For the text-containing cell, return its midpoint in (x, y) coordinate format. 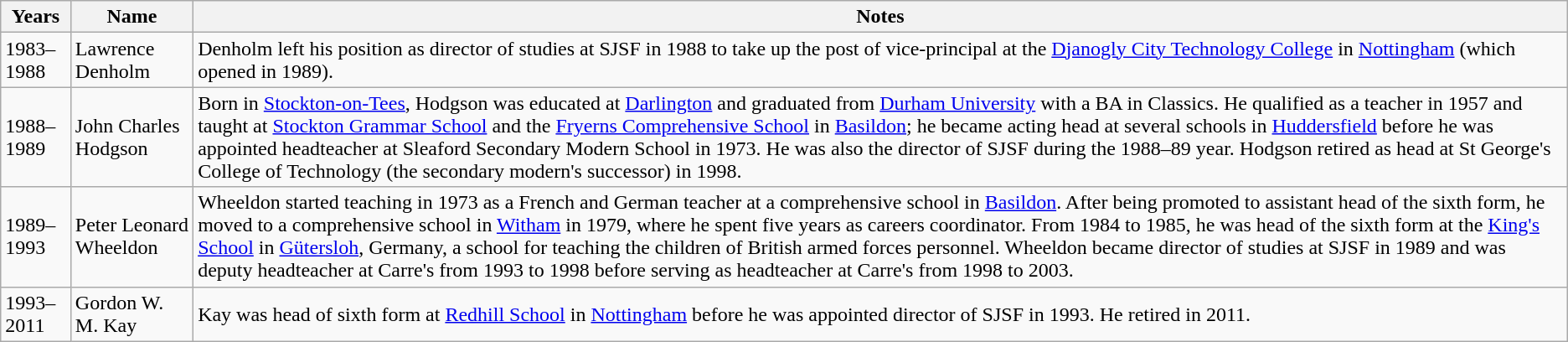
1989–1993 (36, 236)
Lawrence Denholm (132, 60)
Years (36, 17)
1993–2011 (36, 313)
John Charles Hodgson (132, 137)
Peter Leonard Wheeldon (132, 236)
Notes (881, 17)
Kay was head of sixth form at Redhill School in Nottingham before he was appointed director of SJSF in 1993. He retired in 2011. (881, 313)
Name (132, 17)
1983–1988 (36, 60)
Gordon W. M. Kay (132, 313)
1988–1989 (36, 137)
